Capture the cell that displays the provided text and extract its (X, Y) central coordinate. 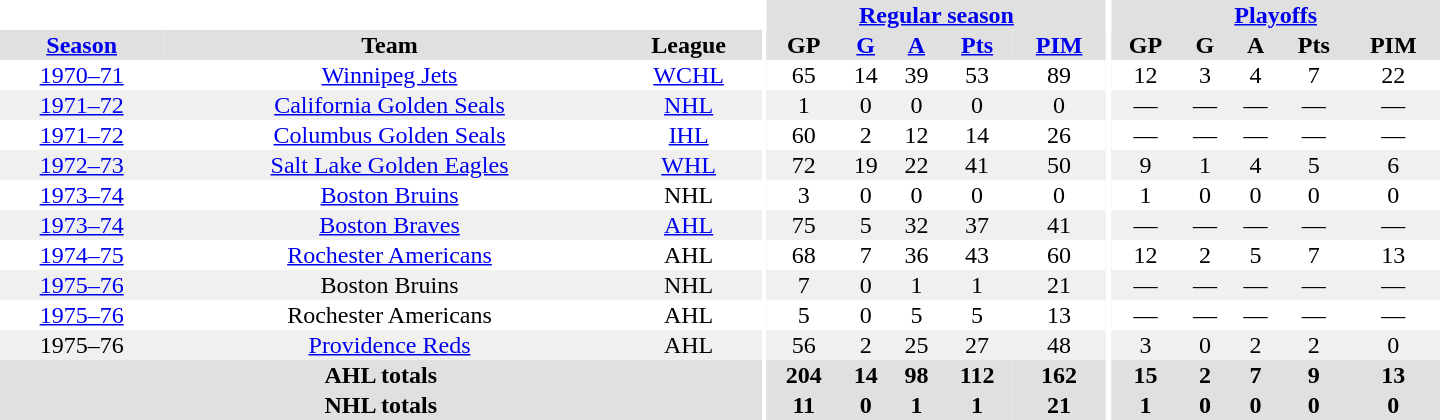
11 (804, 405)
1974–75 (82, 255)
56 (804, 345)
15 (1145, 375)
Columbus Golden Seals (389, 135)
32 (916, 225)
WHL (689, 165)
26 (1058, 135)
43 (978, 255)
65 (804, 75)
Salt Lake Golden Eagles (389, 165)
Boston Braves (389, 225)
Playoffs (1276, 15)
48 (1058, 345)
League (689, 45)
36 (916, 255)
25 (916, 345)
WCHL (689, 75)
68 (804, 255)
AHL totals (381, 375)
Winnipeg Jets (389, 75)
98 (916, 375)
1972–73 (82, 165)
Providence Reds (389, 345)
89 (1058, 75)
37 (978, 225)
NHL totals (381, 405)
Team (389, 45)
California Golden Seals (389, 105)
IHL (689, 135)
204 (804, 375)
39 (916, 75)
162 (1058, 375)
Season (82, 45)
112 (978, 375)
75 (804, 225)
72 (804, 165)
27 (978, 345)
19 (866, 165)
53 (978, 75)
50 (1058, 165)
6 (1394, 165)
1970–71 (82, 75)
Regular season (936, 15)
